Return the (X, Y) coordinate for the center point of the cell that contains the specified text.  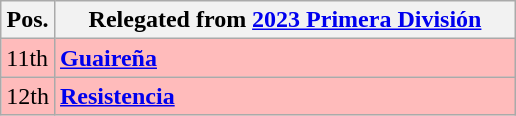
Pos. (28, 20)
Guaireña (284, 58)
12th (28, 96)
11th (28, 58)
Relegated from 2023 Primera División (284, 20)
Resistencia (284, 96)
